Locate the cell with the specified text and output its [X, Y] center coordinate. 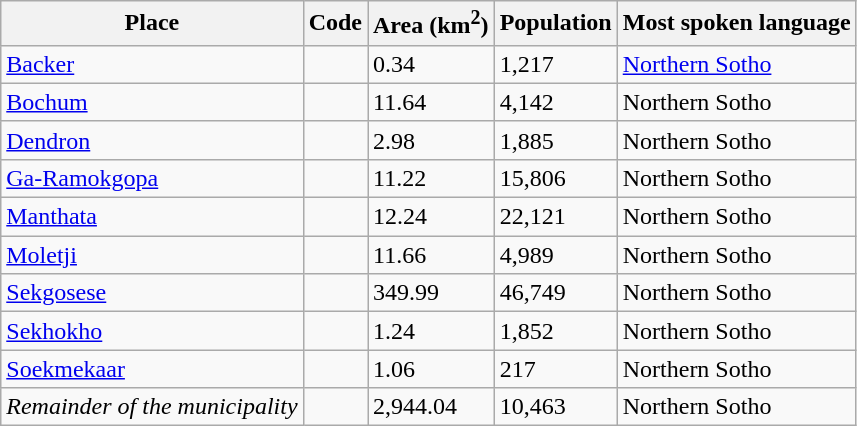
Population [556, 24]
217 [556, 369]
11.22 [432, 178]
349.99 [432, 293]
Manthata [152, 217]
Remainder of the municipality [152, 407]
12.24 [432, 217]
0.34 [432, 64]
11.64 [432, 102]
4,142 [556, 102]
1.06 [432, 369]
1,885 [556, 140]
Area (km2) [432, 24]
Bochum [152, 102]
Sekgosese [152, 293]
Most spoken language [736, 24]
1,852 [556, 331]
Dendron [152, 140]
2.98 [432, 140]
1.24 [432, 331]
22,121 [556, 217]
Backer [152, 64]
4,989 [556, 255]
Sekhokho [152, 331]
1,217 [556, 64]
Place [152, 24]
15,806 [556, 178]
Ga-Ramokgopa [152, 178]
10,463 [556, 407]
Code [335, 24]
2,944.04 [432, 407]
46,749 [556, 293]
Moletji [152, 255]
Soekmekaar [152, 369]
11.66 [432, 255]
